Return the (x, y) coordinate for the center point of the cell that contains the specified text.  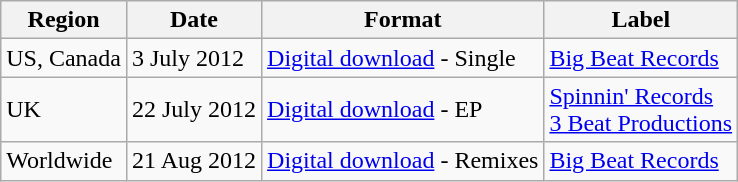
UK (64, 110)
21 Aug 2012 (194, 161)
Digital download - Remixes (403, 161)
Spinnin' Records3 Beat Productions (641, 110)
Format (403, 20)
Digital download - EP (403, 110)
US, Canada (64, 58)
Label (641, 20)
Date (194, 20)
3 July 2012 (194, 58)
Digital download - Single (403, 58)
Region (64, 20)
22 July 2012 (194, 110)
Worldwide (64, 161)
